Extract the (X, Y) coordinate from the center of the cell holding the provided text.  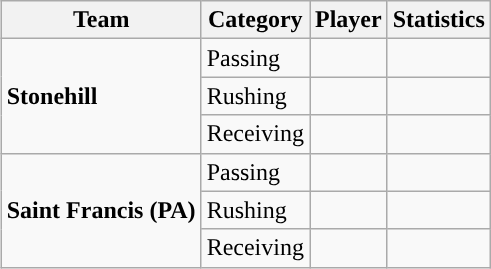
Category (255, 20)
Team (101, 20)
Player (349, 20)
Saint Francis (PA) (101, 210)
Statistics (438, 20)
Stonehill (101, 96)
